Scan for the cell matching the given text and deliver its (x, y) coordinate at center. 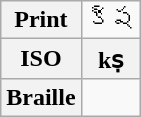
క్ష (110, 20)
Print (41, 20)
Braille (41, 97)
kṣ (110, 59)
ISO (41, 59)
